Provide the (X, Y) coordinate of the cell's center where the given text is located.  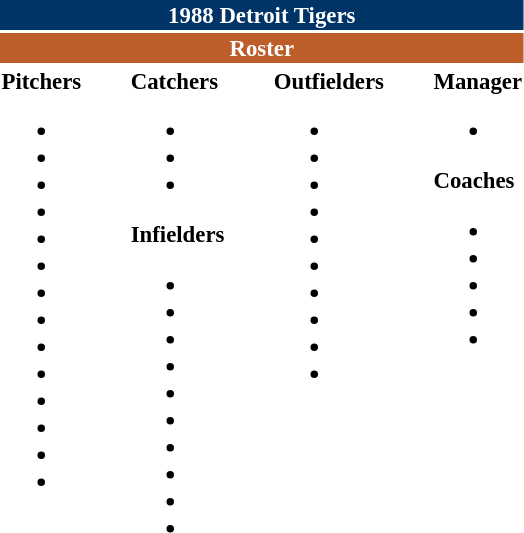
Roster (262, 48)
1988 Detroit Tigers (262, 15)
